Pinpoint the cell where the given text exists, returning its (X, Y) midpoint coordinate. 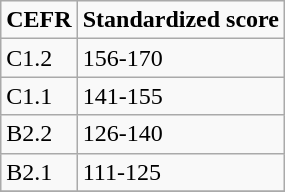
CEFR (39, 20)
C1.2 (39, 58)
126-140 (180, 134)
B2.1 (39, 172)
B2.2 (39, 134)
Standardized score (180, 20)
C1.1 (39, 96)
111-125 (180, 172)
156-170 (180, 58)
141-155 (180, 96)
